Search for the cell housing the specified text and yield its (X, Y) center coordinate. 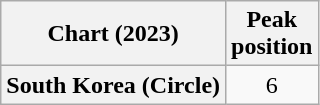
Peakposition (272, 34)
South Korea (Circle) (114, 85)
Chart (2023) (114, 34)
6 (272, 85)
